Identify which cell holds the provided text, then report its (x, y) central coordinate. 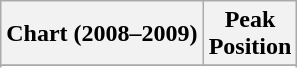
Chart (2008–2009) (102, 34)
PeakPosition (250, 34)
